For the text-containing cell, return its midpoint in [x, y] coordinate format. 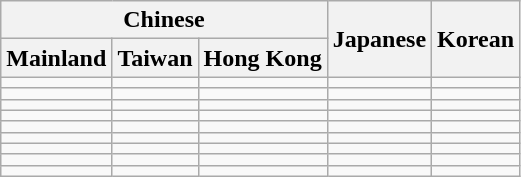
Chinese [164, 20]
Taiwan [155, 58]
Korean [476, 39]
Hong Kong [262, 58]
Japanese [379, 39]
Mainland [56, 58]
